Identify which cell holds the provided text, then report its (x, y) central coordinate. 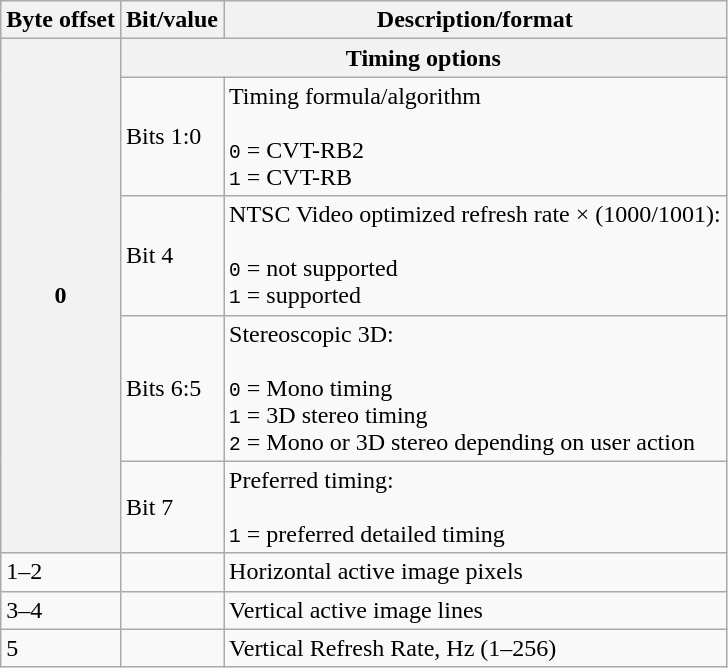
Preferred timing:1 = preferred detailed timing (476, 507)
Vertical Refresh Rate, Hz (1–256) (476, 648)
Bit 7 (172, 507)
1–2 (61, 572)
Bit 4 (172, 256)
NTSC Video optimized refresh rate × (1000/1001):0 = not supported 1 = supported (476, 256)
Bits 6:5 (172, 388)
5 (61, 648)
Horizontal active image pixels (476, 572)
Bit/value (172, 20)
Description/format (476, 20)
3–4 (61, 610)
Byte offset (61, 20)
Timing options (423, 58)
Stereoscopic 3D:0 = Mono timing 1 = 3D stereo timing 2 = Mono or 3D stereo depending on user action (476, 388)
Vertical active image lines (476, 610)
Bits 1:0 (172, 136)
Timing formula/algorithm0 = CVT-RB2 1 = CVT-RB (476, 136)
0 (61, 296)
